Capture the cell that displays the provided text and extract its [X, Y] central coordinate. 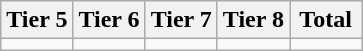
Tier 6 [109, 20]
Tier 5 [37, 20]
Tier 7 [181, 20]
Total [326, 20]
Tier 8 [253, 20]
